Determine the [x, y] coordinate at the center of the cell enclosing the given text.  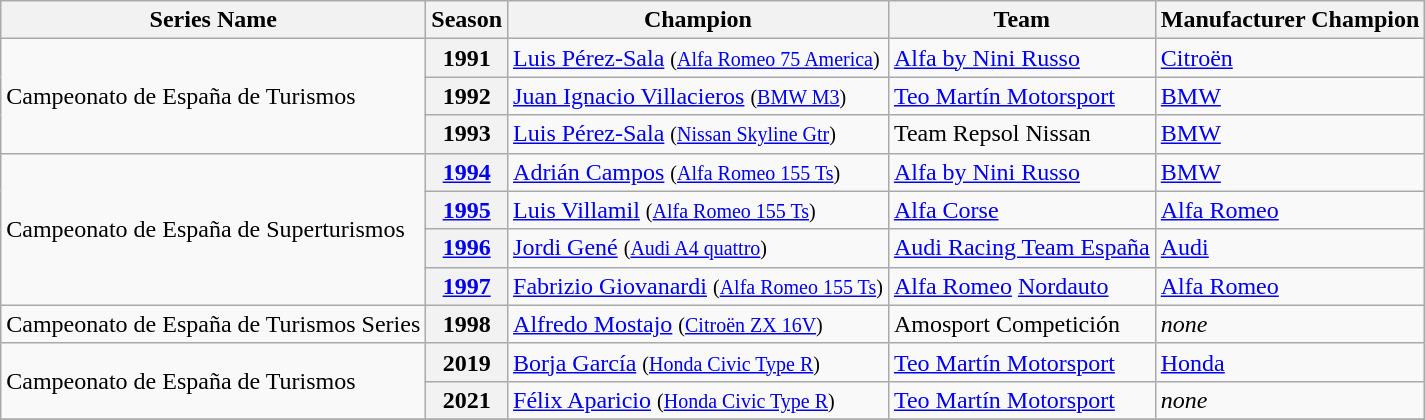
Honda [1290, 362]
Félix Aparicio (Honda Civic Type R) [698, 400]
Alfa Corse [1022, 210]
Champion [698, 20]
1996 [467, 248]
Campeonato de España de Turismos Series [214, 324]
1997 [467, 286]
Juan Ignacio Villacieros (BMW M3) [698, 96]
Adrián Campos (Alfa Romeo 155 Ts) [698, 172]
2021 [467, 400]
Jordi Gené (Audi A4 quattro) [698, 248]
1993 [467, 134]
1995 [467, 210]
Audi [1290, 248]
1994 [467, 172]
Series Name [214, 20]
2019 [467, 362]
Audi Racing Team España [1022, 248]
1992 [467, 96]
Manufacturer Champion [1290, 20]
Team [1022, 20]
Team Repsol Nissan [1022, 134]
Luis Pérez-Sala (Nissan Skyline Gtr) [698, 134]
1998 [467, 324]
Amosport Competición [1022, 324]
Luis Pérez-Sala (Alfa Romeo 75 America) [698, 58]
Alfredo Mostajo (Citroën ZX 16V) [698, 324]
Alfa Romeo Nordauto [1022, 286]
Borja García (Honda Civic Type R) [698, 362]
Luis Villamil (Alfa Romeo 155 Ts) [698, 210]
Campeonato de España de Superturismos [214, 229]
Season [467, 20]
1991 [467, 58]
Citroën [1290, 58]
Fabrizio Giovanardi (Alfa Romeo 155 Ts) [698, 286]
